Provide the [x, y] coordinate of the cell's center where the given text is located.  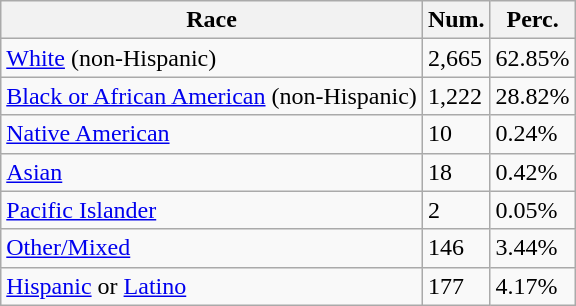
1,222 [456, 96]
0.42% [532, 172]
Race [212, 20]
Perc. [532, 20]
28.82% [532, 96]
Asian [212, 172]
Pacific Islander [212, 210]
Other/Mixed [212, 248]
Hispanic or Latino [212, 286]
Num. [456, 20]
146 [456, 248]
3.44% [532, 248]
0.05% [532, 210]
177 [456, 286]
Black or African American (non-Hispanic) [212, 96]
0.24% [532, 134]
White (non-Hispanic) [212, 58]
2 [456, 210]
Native American [212, 134]
18 [456, 172]
10 [456, 134]
2,665 [456, 58]
4.17% [532, 286]
62.85% [532, 58]
